Find where the given text appears and provide that cell's center as [X, Y] coordinate. 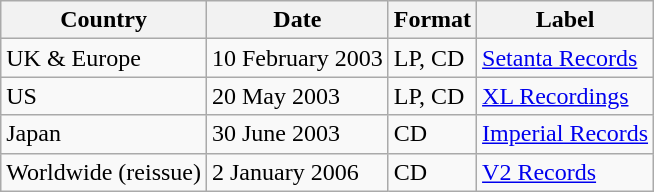
Worldwide (reissue) [104, 172]
Date [297, 20]
XL Recordings [566, 96]
UK & Europe [104, 58]
Country [104, 20]
Japan [104, 134]
Imperial Records [566, 134]
30 June 2003 [297, 134]
Label [566, 20]
10 February 2003 [297, 58]
V2 Records [566, 172]
US [104, 96]
2 January 2006 [297, 172]
Setanta Records [566, 58]
Format [432, 20]
20 May 2003 [297, 96]
